Identify which cell holds the provided text, then report its [X, Y] central coordinate. 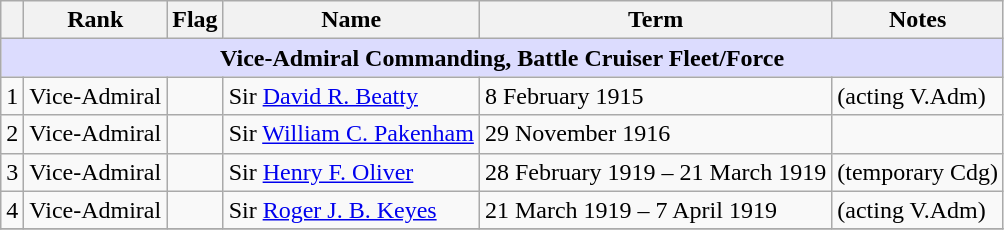
Name [351, 20]
4 [12, 210]
(temporary Cdg) [918, 172]
3 [12, 172]
28 February 1919 – 21 March 1919 [655, 172]
21 March 1919 – 7 April 1919 [655, 210]
Flag [195, 20]
Term [655, 20]
Vice-Admiral Commanding, Battle Cruiser Fleet/Force [502, 58]
1 [12, 96]
8 February 1915 [655, 96]
Sir David R. Beatty [351, 96]
Sir William C. Pakenham [351, 134]
Sir Roger J. B. Keyes [351, 210]
Rank [96, 20]
Notes [918, 20]
2 [12, 134]
29 November 1916 [655, 134]
Sir Henry F. Oliver [351, 172]
